Determine the (x, y) coordinate at the center of the cell enclosing the given text.  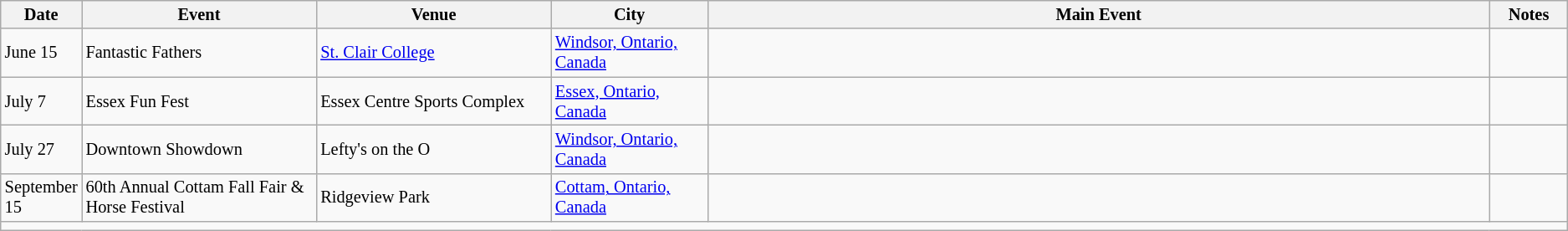
Downtown Showdown (199, 149)
July 7 (42, 101)
Lefty's on the O (433, 149)
July 27 (42, 149)
City (629, 14)
Event (199, 14)
June 15 (42, 53)
Main Event (1099, 14)
Date (42, 14)
60th Annual Cottam Fall Fair & Horse Festival (199, 198)
Essex Fun Fest (199, 101)
St. Clair College (433, 53)
Notes (1529, 14)
Cottam, Ontario, Canada (629, 198)
September 15 (42, 198)
Ridgeview Park (433, 198)
Essex, Ontario, Canada (629, 101)
Venue (433, 14)
Essex Centre Sports Complex (433, 101)
Fantastic Fathers (199, 53)
